Find where the given text appears and provide that cell's center as (x, y) coordinate. 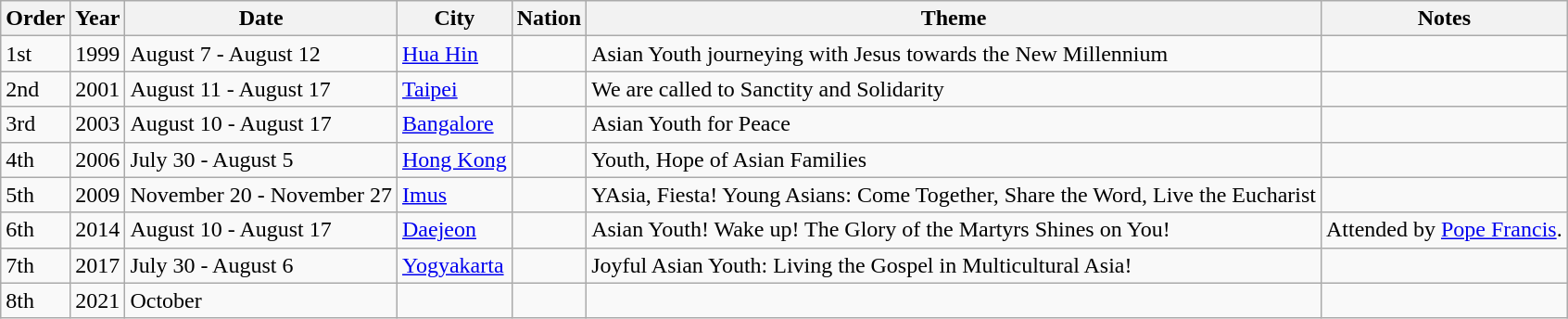
Youth, Hope of Asian Families (955, 159)
Bangalore (455, 124)
1999 (98, 54)
8th (35, 300)
Taipei (455, 89)
July 30 - August 5 (261, 159)
6th (35, 230)
August 11 - August 17 (261, 89)
2003 (98, 124)
Imus (455, 195)
Asian Youth! Wake up! The Glory of the Martyrs Shines on You! (955, 230)
2017 (98, 265)
7th (35, 265)
Year (98, 19)
Date (261, 19)
2nd (35, 89)
Hua Hin (455, 54)
2009 (98, 195)
Order (35, 19)
Notes (1444, 19)
Yogyakarta (455, 265)
2021 (98, 300)
We are called to Sanctity and Solidarity (955, 89)
October (261, 300)
1st (35, 54)
4th (35, 159)
Nation (549, 19)
November 20 - November 27 (261, 195)
August 7 - August 12 (261, 54)
2006 (98, 159)
5th (35, 195)
Joyful Asian Youth: Living the Gospel in Multicultural Asia! (955, 265)
Hong Kong (455, 159)
2001 (98, 89)
YAsia, Fiesta! Young Asians: Come Together, Share the Word, Live the Eucharist (955, 195)
Attended by Pope Francis. (1444, 230)
2014 (98, 230)
Theme (955, 19)
July 30 - August 6 (261, 265)
3rd (35, 124)
Asian Youth journeying with Jesus towards the New Millennium (955, 54)
City (455, 19)
Daejeon (455, 230)
Asian Youth for Peace (955, 124)
